Provide the [x, y] coordinate of the cell's center where the given text is located.  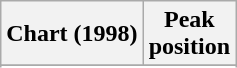
Peakposition [189, 34]
Chart (1998) [72, 34]
